From the cell containing the given text, extract its center point as (x, y) coordinate. 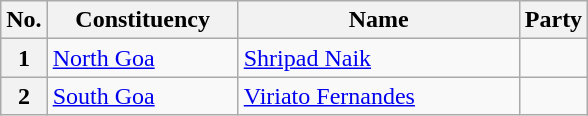
South Goa (142, 96)
1 (24, 58)
Name (378, 20)
Shripad Naik (378, 58)
Viriato Fernandes (378, 96)
North Goa (142, 58)
Constituency (142, 20)
Party (553, 20)
2 (24, 96)
No. (24, 20)
